Pinpoint the cell where the given text exists, returning its (x, y) midpoint coordinate. 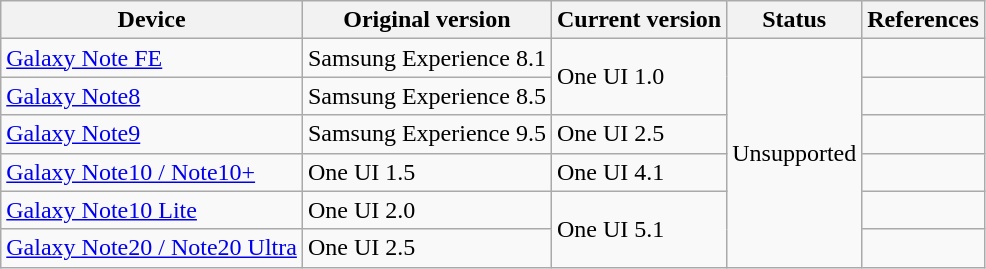
One UI 2.0 (426, 210)
Original version (426, 20)
Samsung Experience 8.1 (426, 58)
Current version (638, 20)
Device (152, 20)
Galaxy Note FE (152, 58)
Samsung Experience 8.5 (426, 96)
One UI 1.5 (426, 172)
Unsupported (794, 153)
Galaxy Note8 (152, 96)
One UI 5.1 (638, 229)
One UI 4.1 (638, 172)
One UI 1.0 (638, 77)
Galaxy Note20 / Note20 Ultra (152, 248)
Galaxy Note9 (152, 134)
Galaxy Note10 Lite (152, 210)
Status (794, 20)
Samsung Experience 9.5 (426, 134)
References (924, 20)
Galaxy Note10 / Note10+ (152, 172)
